Extract the (X, Y) coordinate from the center of the cell holding the provided text.  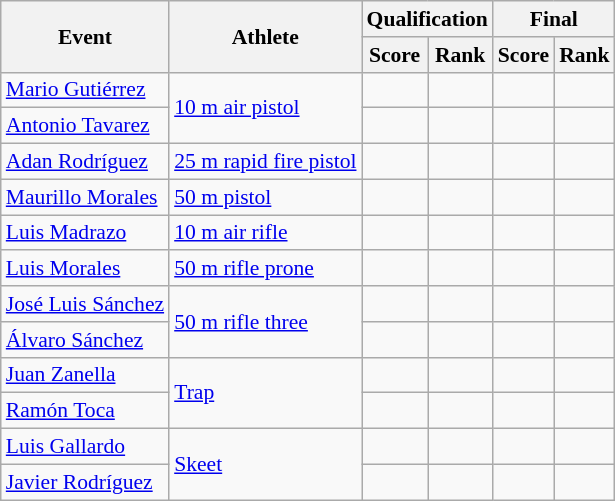
Trap (265, 392)
Juan Zanella (85, 375)
Adan Rodríguez (85, 162)
Maurillo Morales (85, 197)
Javier Rodríguez (85, 482)
25 m rapid fire pistol (265, 162)
Skeet (265, 464)
50 m rifle prone (265, 269)
Luis Gallardo (85, 447)
50 m pistol (265, 197)
Mario Gutiérrez (85, 90)
Luis Madrazo (85, 233)
Ramón Toca (85, 411)
Final (554, 19)
10 m air rifle (265, 233)
50 m rifle three (265, 322)
Antonio Tavarez (85, 126)
José Luis Sánchez (85, 304)
Luis Morales (85, 269)
Event (85, 36)
Álvaro Sánchez (85, 340)
Qualification (428, 19)
Athlete (265, 36)
10 m air pistol (265, 108)
